Capture the cell that displays the provided text and extract its (X, Y) central coordinate. 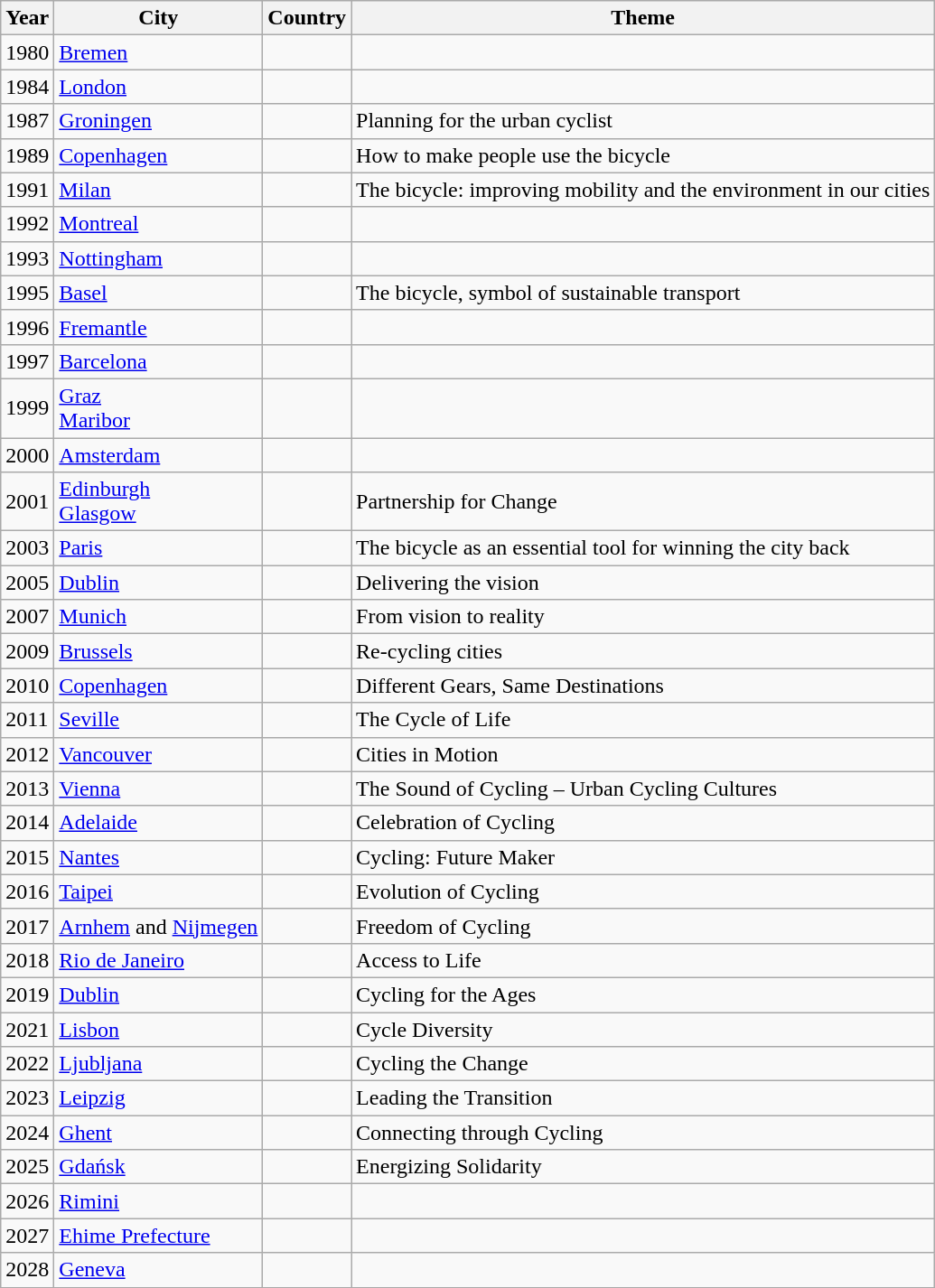
1999 (27, 408)
1980 (27, 52)
Groningen (159, 121)
Leipzig (159, 1098)
Cycle Diversity (643, 1029)
Nantes (159, 857)
1997 (27, 361)
2003 (27, 548)
Gdańsk (159, 1167)
2016 (27, 891)
Delivering the vision (643, 583)
Edinburgh Glasgow (159, 502)
City (159, 18)
Fremantle (159, 327)
Theme (643, 18)
Ehime Prefecture (159, 1236)
2013 (27, 789)
2014 (27, 823)
1992 (27, 224)
2001 (27, 502)
2019 (27, 994)
1984 (27, 87)
Paris (159, 548)
2018 (27, 960)
Ljubljana (159, 1064)
1987 (27, 121)
2027 (27, 1236)
Adelaide (159, 823)
Connecting through Cycling (643, 1133)
Cycling for the Ages (643, 994)
Geneva (159, 1270)
Country (307, 18)
Barcelona (159, 361)
2005 (27, 583)
Arnhem and Nijmegen (159, 926)
1996 (27, 327)
The Sound of Cycling – Urban Cycling Cultures (643, 789)
2025 (27, 1167)
The bicycle: improving mobility and the environment in our cities (643, 190)
2024 (27, 1133)
1991 (27, 190)
Leading the Transition (643, 1098)
2009 (27, 651)
2021 (27, 1029)
2028 (27, 1270)
Cycling the Change (643, 1064)
Basel (159, 293)
Lisbon (159, 1029)
2007 (27, 617)
Energizing Solidarity (643, 1167)
Planning for the urban cyclist (643, 121)
Cities in Motion (643, 754)
Access to Life (643, 960)
Graz Maribor (159, 408)
1989 (27, 155)
Freedom of Cycling (643, 926)
Partnership for Change (643, 502)
Seville (159, 720)
Cycling: Future Maker (643, 857)
Ghent (159, 1133)
Rimini (159, 1201)
Vienna (159, 789)
London (159, 87)
The bicycle as an essential tool for winning the city back (643, 548)
Brussels (159, 651)
2010 (27, 686)
Bremen (159, 52)
Vancouver (159, 754)
1995 (27, 293)
Year (27, 18)
2026 (27, 1201)
2022 (27, 1064)
How to make people use the bicycle (643, 155)
Montreal (159, 224)
Evolution of Cycling (643, 891)
2023 (27, 1098)
Amsterdam (159, 454)
2011 (27, 720)
2015 (27, 857)
Milan (159, 190)
Taipei (159, 891)
Re-cycling cities (643, 651)
Different Gears, Same Destinations (643, 686)
Munich (159, 617)
1993 (27, 258)
2017 (27, 926)
2012 (27, 754)
From vision to reality (643, 617)
Nottingham (159, 258)
The bicycle, symbol of sustainable transport (643, 293)
The Cycle of Life (643, 720)
2000 (27, 454)
Celebration of Cycling (643, 823)
Rio de Janeiro (159, 960)
